Return the [x, y] coordinate for the center point of the cell that contains the specified text.  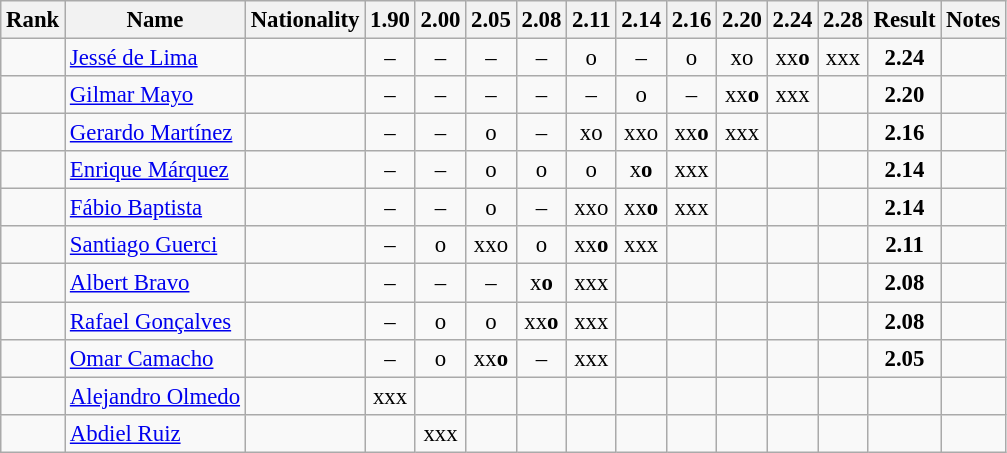
Result [904, 20]
Rank [33, 20]
Enrique Márquez [156, 170]
Alejandro Olmedo [156, 396]
Gilmar Mayo [156, 95]
Notes [974, 20]
2.00 [440, 20]
Abdiel Ruiz [156, 433]
Fábio Baptista [156, 208]
Name [156, 20]
Nationality [304, 20]
Jessé de Lima [156, 58]
Omar Camacho [156, 358]
Santiago Guerci [156, 245]
Gerardo Martínez [156, 133]
2.28 [843, 20]
1.90 [390, 20]
Albert Bravo [156, 283]
Rafael Gonçalves [156, 321]
